Return (X, Y) of the center of cell containing provided text 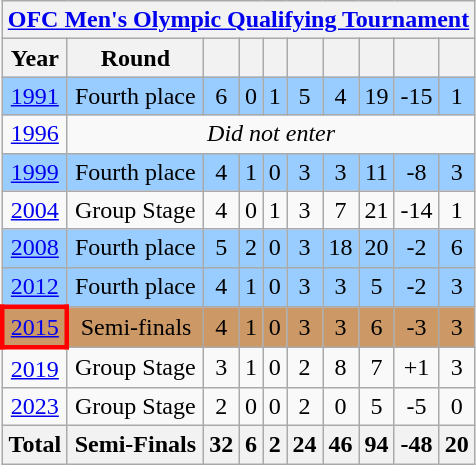
Total (34, 444)
Round (135, 58)
1999 (34, 172)
2023 (34, 406)
Did not enter (270, 134)
2019 (34, 368)
1991 (34, 96)
19 (376, 96)
-48 (416, 444)
OFC Men's Olympic Qualifying Tournament (238, 20)
Semi-Finals (135, 444)
-8 (416, 172)
-3 (416, 328)
+1 (416, 368)
21 (376, 210)
8 (341, 368)
-5 (416, 406)
94 (376, 444)
2004 (34, 210)
2008 (34, 248)
46 (341, 444)
11 (376, 172)
Year (34, 58)
32 (221, 444)
18 (341, 248)
Semi-finals (135, 328)
-15 (416, 96)
24 (305, 444)
1996 (34, 134)
2015 (34, 328)
-14 (416, 210)
2012 (34, 287)
